Determine the (X, Y) coordinate at the center of the cell enclosing the given text.  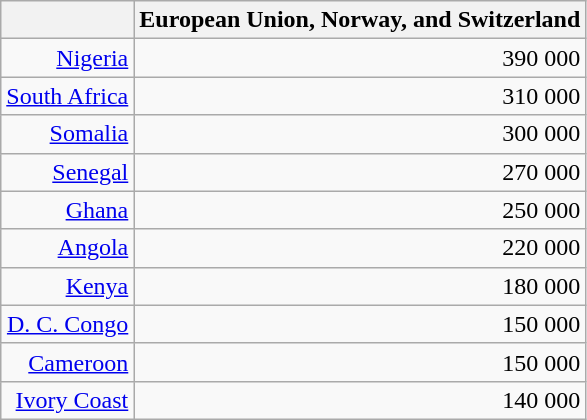
Senegal (68, 172)
D. C. Congo (68, 324)
310 000 (360, 96)
Kenya (68, 286)
250 000 (360, 210)
390 000 (360, 58)
Somalia (68, 134)
300 000 (360, 134)
220 000 (360, 248)
Angola (68, 248)
180 000 (360, 286)
270 000 (360, 172)
Ivory Coast (68, 400)
140 000 (360, 400)
European Union, Norway, and Switzerland (360, 20)
Cameroon (68, 362)
South Africa (68, 96)
Nigeria (68, 58)
Ghana (68, 210)
